Extract the (x, y) coordinate from the center of the cell holding the provided text.  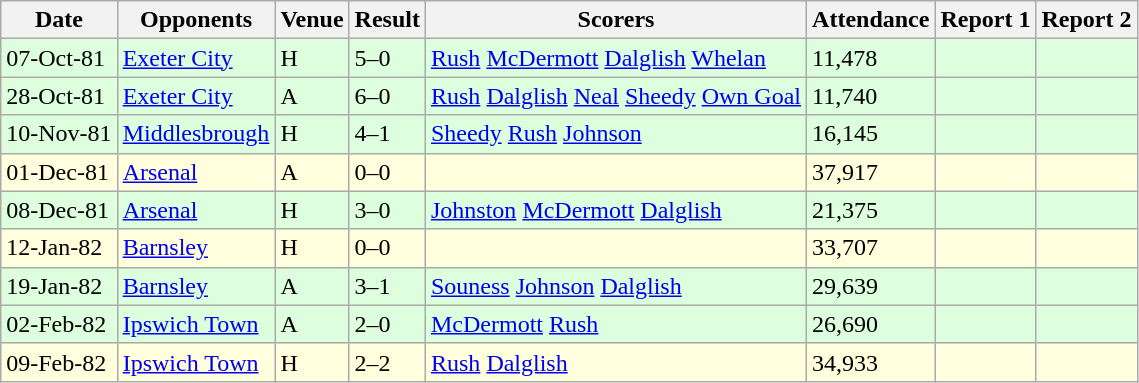
5–0 (387, 58)
Johnston McDermott Dalglish (616, 210)
Scorers (616, 20)
4–1 (387, 134)
Middlesbrough (196, 134)
12-Jan-82 (59, 248)
07-Oct-81 (59, 58)
3–0 (387, 210)
Rush Dalglish (616, 362)
28-Oct-81 (59, 96)
02-Feb-82 (59, 324)
Sheedy Rush Johnson (616, 134)
08-Dec-81 (59, 210)
09-Feb-82 (59, 362)
01-Dec-81 (59, 172)
Souness Johnson Dalglish (616, 286)
11,478 (871, 58)
37,917 (871, 172)
34,933 (871, 362)
11,740 (871, 96)
2–0 (387, 324)
33,707 (871, 248)
6–0 (387, 96)
21,375 (871, 210)
Rush Dalglish Neal Sheedy Own Goal (616, 96)
Attendance (871, 20)
Venue (312, 20)
Report 2 (1086, 20)
Report 1 (986, 20)
3–1 (387, 286)
10-Nov-81 (59, 134)
Rush McDermott Dalglish Whelan (616, 58)
19-Jan-82 (59, 286)
16,145 (871, 134)
Result (387, 20)
Opponents (196, 20)
26,690 (871, 324)
Date (59, 20)
2–2 (387, 362)
McDermott Rush (616, 324)
29,639 (871, 286)
